Return [x, y] of the center of cell containing provided text 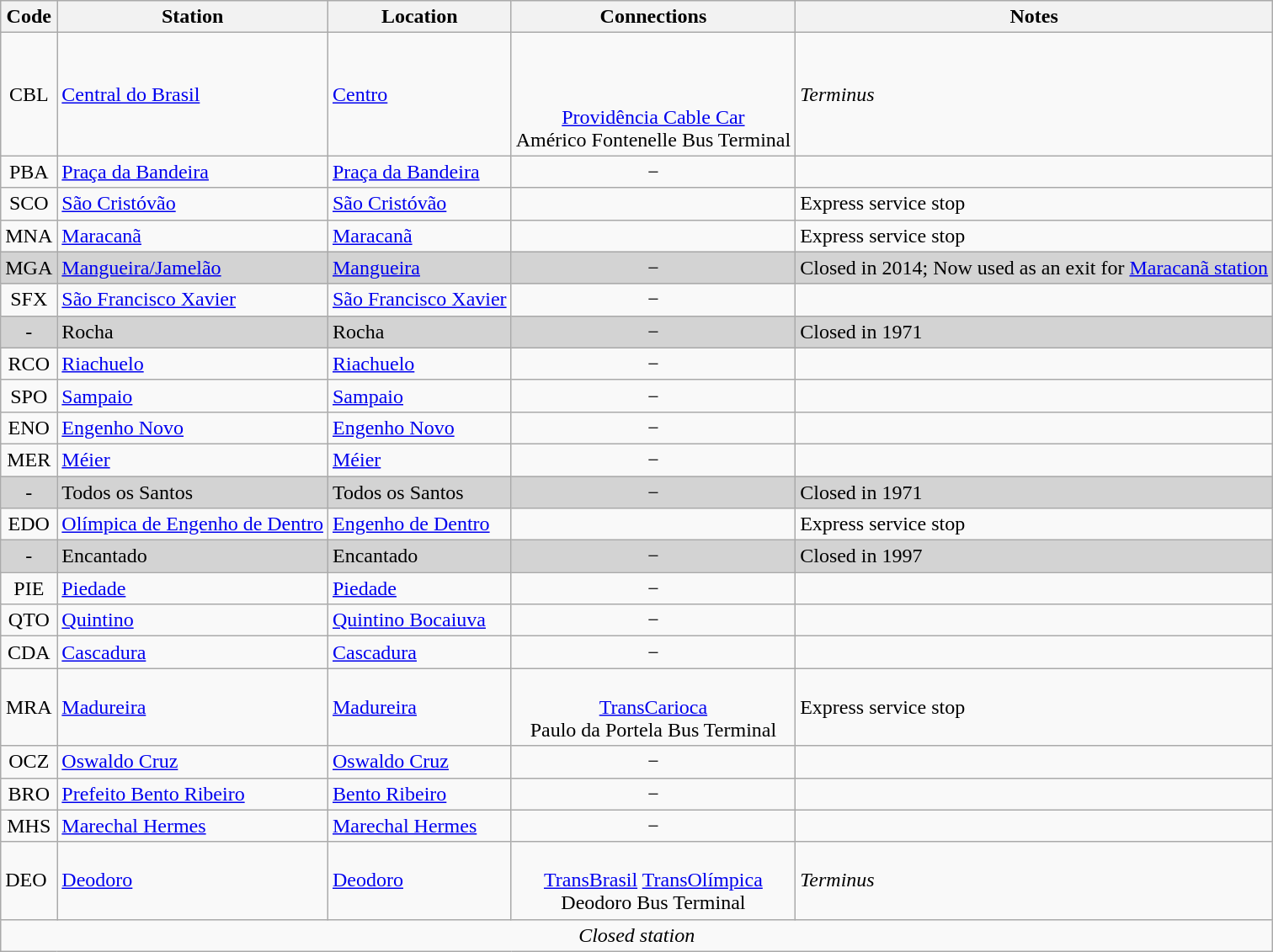
Providência Cable Car Américo Fontenelle Bus Terminal [653, 94]
DEO [29, 880]
ENO [29, 428]
Closed in 1997 [1034, 556]
TransCariocaPaulo da Portela Bus Terminal [653, 707]
QTO [29, 620]
Mangueira/Jamelão [193, 268]
RCO [29, 364]
Bento Ribeiro [419, 794]
EDO [29, 524]
Location [419, 17]
Mangueira [419, 268]
Connections [653, 17]
MHS [29, 826]
SFX [29, 300]
Centro [419, 94]
PBA [29, 172]
MNA [29, 236]
Central do Brasil [193, 94]
Closed station [636, 935]
Engenho de Dentro [419, 524]
SPO [29, 396]
CDA [29, 652]
BRO [29, 794]
PIE [29, 588]
Code [29, 17]
Closed in 2014; Now used as an exit for Maracanã station [1034, 268]
SCO [29, 204]
MER [29, 460]
Quintino Bocaiuva [419, 620]
Station [193, 17]
Olímpica de Engenho de Dentro [193, 524]
OCZ [29, 762]
Notes [1034, 17]
TransBrasil TransOlímpicaDeodoro Bus Terminal [653, 880]
CBL [29, 94]
MGA [29, 268]
Quintino [193, 620]
Prefeito Bento Ribeiro [193, 794]
MRA [29, 707]
